Locate the cell with the specified text and output its (x, y) center coordinate. 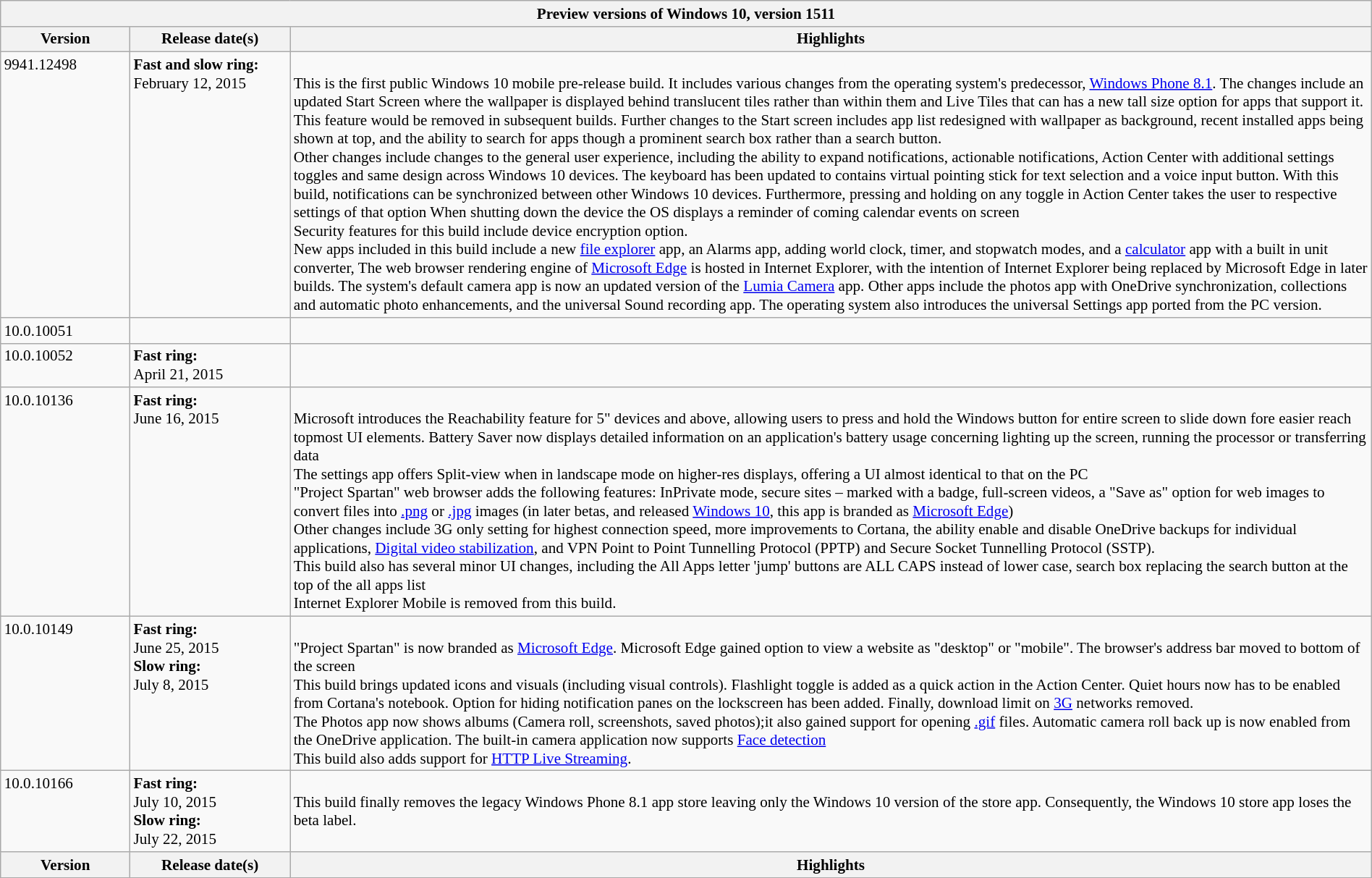
Fast and slow ring:February 12, 2015 (210, 185)
10.0.10166 (65, 811)
Fast ring:June 16, 2015 (210, 502)
Fast ring:June 25, 2015Slow ring:July 8, 2015 (210, 693)
10.0.10149 (65, 693)
Fast ring:July 10, 2015Slow ring:July 22, 2015 (210, 811)
10.0.10136 (65, 502)
10.0.10051 (65, 330)
9941.12498 (65, 185)
10.0.10052 (65, 365)
Fast ring:April 21, 2015 (210, 365)
Preview versions of Windows 10, version 1511 (686, 13)
